Search for the cell housing the specified text and yield its (X, Y) center coordinate. 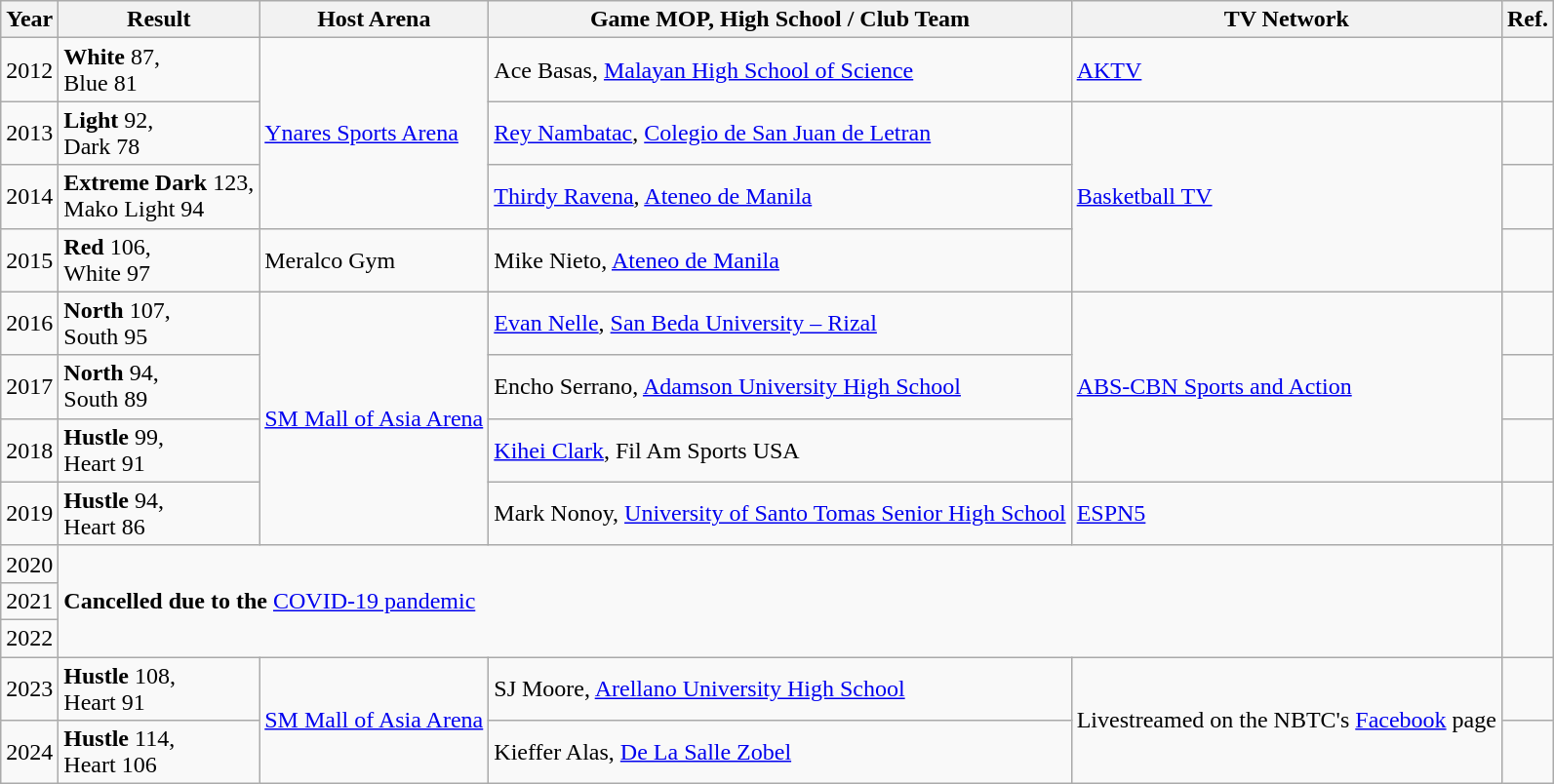
Hustle 108,Heart 91 (159, 688)
2023 (29, 688)
AKTV (1286, 70)
Ace Basas, Malayan High School of Science (780, 70)
Year (29, 20)
Light 92,Dark 78 (159, 133)
Ref. (1528, 20)
2016 (29, 324)
2014 (29, 197)
ESPN5 (1286, 513)
Hustle 94,Heart 86 (159, 513)
2020 (29, 564)
2017 (29, 386)
Evan Nelle, San Beda University – Rizal (780, 324)
2015 (29, 259)
Kieffer Alas, De La Salle Zobel (780, 753)
Extreme Dark 123,Mako Light 94 (159, 197)
Rey Nambatac, Colegio de San Juan de Letran (780, 133)
Red 106,White 97 (159, 259)
Result (159, 20)
Mike Nieto, Ateneo de Manila (780, 259)
Meralco Gym (375, 259)
2022 (29, 638)
Livestreamed on the NBTC's Facebook page (1286, 721)
2021 (29, 601)
SJ Moore, Arellano University High School (780, 688)
Host Arena (375, 20)
North 94,South 89 (159, 386)
Mark Nonoy, University of Santo Tomas Senior High School (780, 513)
White 87,Blue 81 (159, 70)
Kihei Clark, Fil Am Sports USA (780, 451)
Encho Serrano, Adamson University High School (780, 386)
Game MOP, High School / Club Team (780, 20)
ABS-CBN Sports and Action (1286, 386)
Thirdy Ravena, Ateneo de Manila (780, 197)
2019 (29, 513)
Ynares Sports Arena (375, 133)
2024 (29, 753)
TV Network (1286, 20)
2018 (29, 451)
Hustle 114,Heart 106 (159, 753)
2012 (29, 70)
North 107,South 95 (159, 324)
2013 (29, 133)
Hustle 99,Heart 91 (159, 451)
Basketball TV (1286, 197)
Cancelled due to the COVID-19 pandemic (780, 601)
